Scan for the cell matching the given text and deliver its [X, Y] coordinate at center. 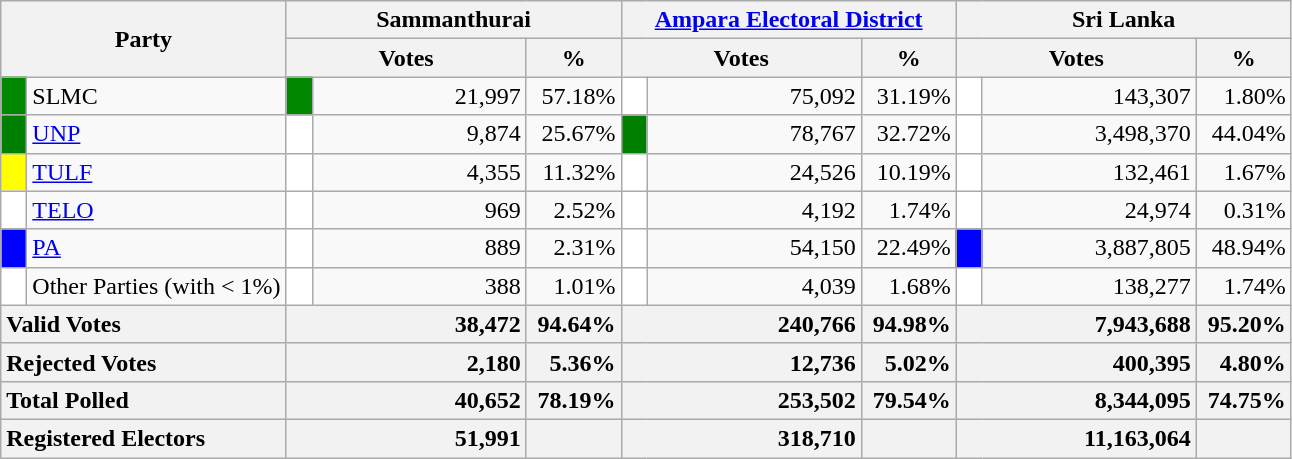
889 [419, 248]
10.19% [908, 172]
4,039 [754, 286]
44.04% [1244, 134]
31.19% [908, 96]
5.36% [574, 362]
1.80% [1244, 96]
SLMC [156, 96]
3,498,370 [1089, 134]
25.67% [574, 134]
24,974 [1089, 210]
32.72% [908, 134]
7,943,688 [1076, 324]
9,874 [419, 134]
Total Polled [144, 400]
4.80% [1244, 362]
78,767 [754, 134]
51,991 [406, 438]
Other Parties (with < 1%) [156, 286]
94.98% [908, 324]
74.75% [1244, 400]
PA [156, 248]
Sammanthurai [454, 20]
22.49% [908, 248]
21,997 [419, 96]
UNP [156, 134]
Rejected Votes [144, 362]
57.18% [574, 96]
8,344,095 [1076, 400]
388 [419, 286]
253,502 [741, 400]
12,736 [741, 362]
240,766 [741, 324]
318,710 [741, 438]
24,526 [754, 172]
4,355 [419, 172]
132,461 [1089, 172]
11.32% [574, 172]
11,163,064 [1076, 438]
1.01% [574, 286]
5.02% [908, 362]
78.19% [574, 400]
Party [144, 39]
Valid Votes [144, 324]
4,192 [754, 210]
0.31% [1244, 210]
94.64% [574, 324]
400,395 [1076, 362]
2,180 [406, 362]
95.20% [1244, 324]
138,277 [1089, 286]
143,307 [1089, 96]
79.54% [908, 400]
Ampara Electoral District [788, 20]
54,150 [754, 248]
Sri Lanka [1124, 20]
3,887,805 [1089, 248]
TULF [156, 172]
75,092 [754, 96]
2.52% [574, 210]
40,652 [406, 400]
1.67% [1244, 172]
2.31% [574, 248]
38,472 [406, 324]
969 [419, 210]
48.94% [1244, 248]
TELO [156, 210]
Registered Electors [144, 438]
1.68% [908, 286]
